For the text-containing cell, return its midpoint in (x, y) coordinate format. 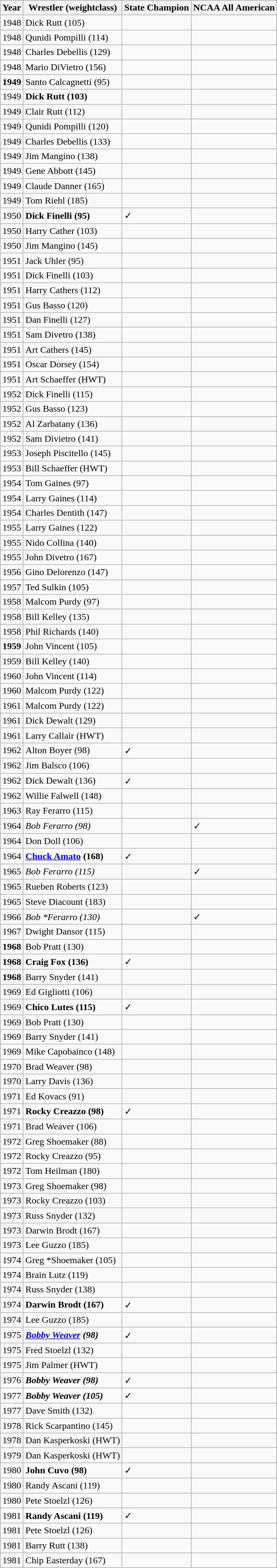
Brad Weaver (98) (73, 1067)
Ed Gigliotti (106) (73, 992)
Dan Finelli (127) (73, 320)
Gino Delorenzo (147) (73, 572)
Brain Lutz (119) (73, 1275)
Sam Divietro (141) (73, 439)
1956 (12, 572)
Bill Kelley (135) (73, 617)
1979 (12, 1455)
Bill Schaeffer (HWT) (73, 468)
Bob *Ferarro (130) (73, 917)
Art Schaeffer (HWT) (73, 379)
Mario DiVietro (156) (73, 67)
1966 (12, 917)
Jim Mangino (145) (73, 246)
Chico Lutes (115) (73, 1007)
Oscar Dorsey (154) (73, 365)
Russ Snyder (138) (73, 1290)
Charles Debellis (129) (73, 52)
Craig Fox (136) (73, 962)
1957 (12, 587)
Dave Smith (132) (73, 1411)
Alton Boyer (98) (73, 750)
Rueben Roberts (123) (73, 887)
Dick Finelli (115) (73, 394)
Barry Rutt (138) (73, 1545)
Bobby Weaver (105) (73, 1396)
Harry Cathers (112) (73, 290)
Larry Callair (HWT) (73, 735)
Tom Heilman (180) (73, 1171)
Harry Cather (103) (73, 231)
Greg *Shoemaker (105) (73, 1260)
Tom Gaines (97) (73, 483)
Phil Richards (140) (73, 632)
Malcom Purdy (97) (73, 602)
Year (12, 8)
Joseph Piscitello (145) (73, 453)
Bob Ferarro (98) (73, 826)
Charles Dentith (147) (73, 513)
NCAA All American (234, 8)
John Divetro (167) (73, 557)
Sam Divetro (138) (73, 335)
Al Zarbatany (136) (73, 424)
Larry Davis (136) (73, 1081)
Ed Kovacs (91) (73, 1096)
Larry Gaines (114) (73, 498)
Dick Rutt (105) (73, 23)
Greg Shoemaker (98) (73, 1186)
Chip Easterday (167) (73, 1560)
Fred Stoelzl (132) (73, 1350)
Dick Finelli (95) (73, 216)
Chuck Amato (168) (73, 856)
John Cuvo (98) (73, 1471)
Dick Rutt (103) (73, 97)
Santo Calcagnetti (95) (73, 82)
Tom Riehl (185) (73, 201)
Russ Snyder (132) (73, 1216)
Rocky Creazzo (98) (73, 1111)
Dick Finelli (103) (73, 275)
Dwight Dansor (115) (73, 932)
Steve Diacount (183) (73, 902)
Rocky Creazzo (95) (73, 1156)
Clair Rutt (112) (73, 111)
John Vincent (105) (73, 646)
Jim Palmer (HWT) (73, 1365)
Rick Scarpantino (145) (73, 1426)
Brad Weaver (106) (73, 1126)
Willie Falwell (148) (73, 796)
1967 (12, 932)
Jack Uhler (95) (73, 260)
Gus Basso (123) (73, 409)
Ted Sulkin (105) (73, 587)
Jim Balsco (106) (73, 766)
Gene Abbott (145) (73, 171)
Jim Mangino (138) (73, 156)
Dick Dewalt (136) (73, 781)
Dick Dewalt (129) (73, 720)
Charles Debellis (133) (73, 141)
Greg Shoemaker (88) (73, 1141)
Qunidi Pompilli (114) (73, 37)
Art Cathers (145) (73, 350)
Mike Capobainco (148) (73, 1052)
State Champion (157, 8)
Qunidi Pompilli (120) (73, 126)
John Vincent (114) (73, 676)
1963 (12, 811)
Bob Ferarro (115) (73, 872)
Wrestler (weightclass) (73, 8)
Claude Danner (165) (73, 186)
1976 (12, 1380)
Rocky Creazzo (103) (73, 1201)
Nido Collina (140) (73, 542)
Bill Kelley (140) (73, 661)
Gus Basso (120) (73, 305)
Ray Ferarro (115) (73, 811)
Don Doll (106) (73, 841)
Larry Gaines (122) (73, 527)
